Identify which cell holds the provided text, then report its [x, y] central coordinate. 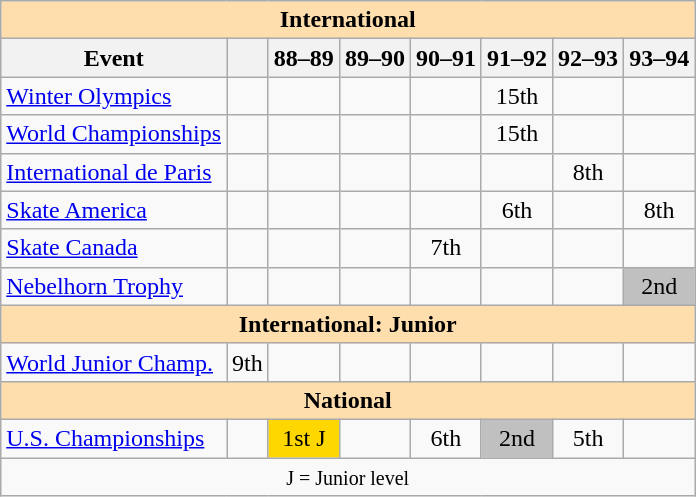
World Junior Champ. [114, 362]
Nebelhorn Trophy [114, 286]
88–89 [304, 58]
93–94 [660, 58]
Skate Canada [114, 248]
5th [588, 438]
International de Paris [114, 172]
Event [114, 58]
Skate America [114, 210]
World Championships [114, 134]
National [348, 400]
7th [446, 248]
U.S. Championships [114, 438]
91–92 [516, 58]
92–93 [588, 58]
International: Junior [348, 324]
1st J [304, 438]
89–90 [374, 58]
J = Junior level [348, 477]
9th [248, 362]
90–91 [446, 58]
International [348, 20]
Winter Olympics [114, 96]
